Return (x, y) of the center of cell containing provided text 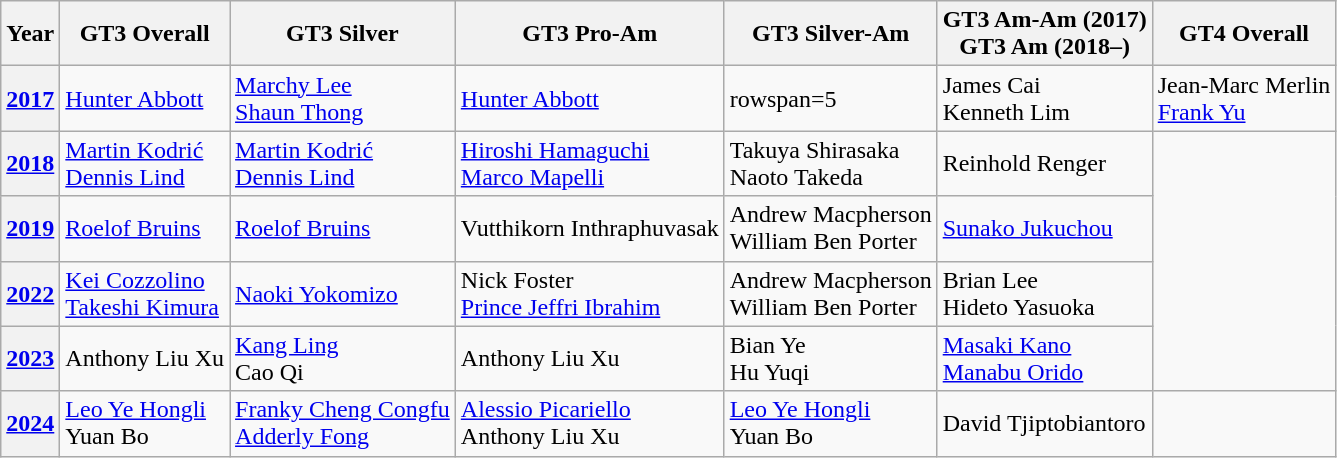
2018 (30, 164)
2023 (30, 358)
Marchy Lee Shaun Thong (343, 98)
GT4 Overall (1244, 34)
Year (30, 34)
Hiroshi Hamaguchi Marco Mapelli (590, 164)
rowspan=5 (830, 98)
Kang Ling Cao Qi (343, 358)
Kei Cozzolino Takeshi Kimura (145, 294)
2019 (30, 228)
2022 (30, 294)
Brian Lee Hideto Yasuoka (1044, 294)
Franky Cheng Congfu Adderly Fong (343, 424)
GT3 Overall (145, 34)
James Cai Kenneth Lim (1044, 98)
Nick Foster Prince Jeffri Ibrahim (590, 294)
GT3 Silver-Am (830, 34)
Sunako Jukuchou (1044, 228)
GT3 Pro-Am (590, 34)
Takuya Shirasaka Naoto Takeda (830, 164)
Vutthikorn Inthraphuvasak (590, 228)
David Tjiptobiantoro (1044, 424)
Masaki Kano Manabu Orido (1044, 358)
Alessio Picariello Anthony Liu Xu (590, 424)
Jean-Marc Merlin Frank Yu (1244, 98)
2024 (30, 424)
GT3 Silver (343, 34)
Naoki Yokomizo (343, 294)
2017 (30, 98)
Reinhold Renger (1044, 164)
GT3 Am-Am (2017)GT3 Am (2018–) (1044, 34)
Bian Ye Hu Yuqi (830, 358)
